Return (x, y) of the center of cell containing provided text 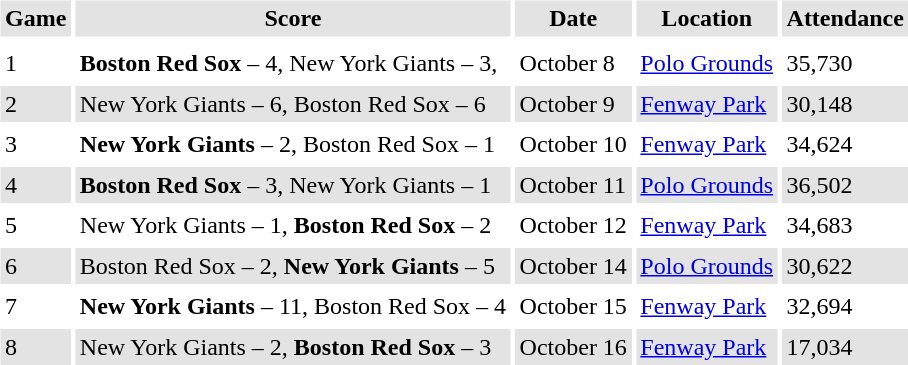
34,624 (845, 144)
October 11 (573, 185)
30,148 (845, 104)
6 (35, 266)
Boston Red Sox – 2, New York Giants – 5 (292, 266)
Boston Red Sox – 3, New York Giants – 1 (292, 185)
Date (573, 18)
Location (707, 18)
October 14 (573, 266)
October 16 (573, 347)
5 (35, 226)
35,730 (845, 64)
1 (35, 64)
October 10 (573, 144)
2 (35, 104)
4 (35, 185)
36,502 (845, 185)
New York Giants – 6, Boston Red Sox – 6 (292, 104)
3 (35, 144)
32,694 (845, 306)
October 9 (573, 104)
17,034 (845, 347)
Game (35, 18)
October 12 (573, 226)
Attendance (845, 18)
October 8 (573, 64)
New York Giants – 2, Boston Red Sox – 1 (292, 144)
7 (35, 306)
34,683 (845, 226)
New York Giants – 2, Boston Red Sox – 3 (292, 347)
Score (292, 18)
8 (35, 347)
New York Giants – 11, Boston Red Sox – 4 (292, 306)
30,622 (845, 266)
Boston Red Sox – 4, New York Giants – 3, (292, 64)
New York Giants – 1, Boston Red Sox – 2 (292, 226)
October 15 (573, 306)
